Locate the cell with the specified text and output its [x, y] center coordinate. 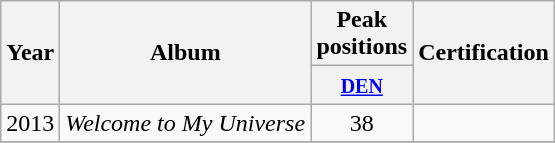
Year [30, 52]
2013 [30, 123]
38 [362, 123]
Peak positions [362, 34]
Album [186, 52]
DEN [362, 85]
Certification [484, 52]
Welcome to My Universe [186, 123]
